Provide the [x, y] coordinate of the cell's center where the given text is located.  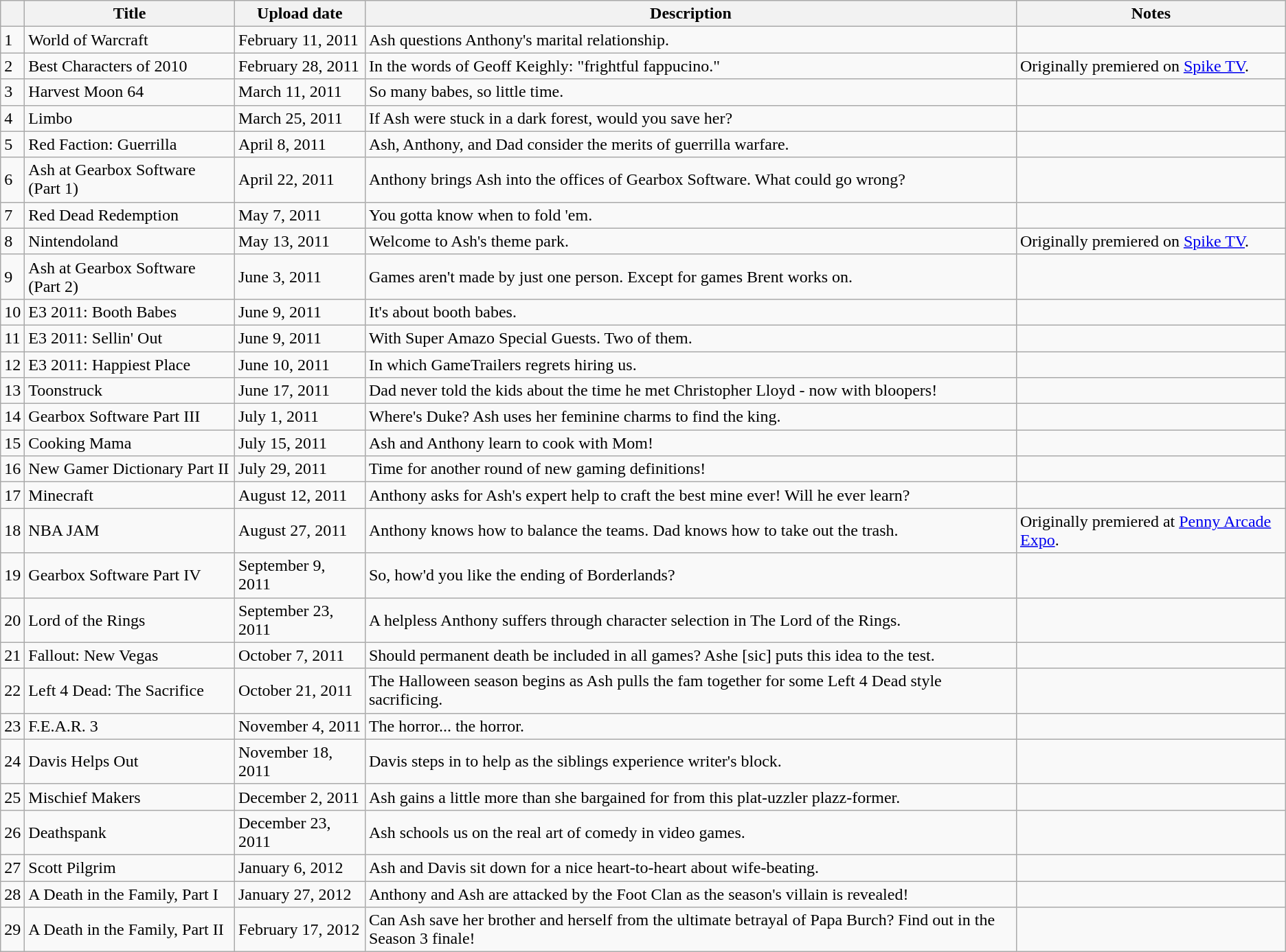
2 [12, 66]
13 [12, 391]
Cooking Mama [130, 443]
E3 2011: Happiest Place [130, 365]
Ash at Gearbox Software (Part 2) [130, 276]
Should permanent death be included in all games? Ashe [sic] puts this idea to the test. [690, 655]
Deathspank [130, 832]
E3 2011: Sellin' Out [130, 338]
Gearbox Software Part III [130, 417]
26 [12, 832]
June 10, 2011 [300, 365]
Ash questions Anthony's marital relationship. [690, 40]
August 27, 2011 [300, 530]
Anthony knows how to balance the teams. Dad knows how to take out the trash. [690, 530]
With Super Amazo Special Guests. Two of them. [690, 338]
11 [12, 338]
Where's Duke? Ash uses her feminine charms to find the king. [690, 417]
Davis Helps Out [130, 761]
Can Ash save her brother and herself from the ultimate betrayal of Papa Burch? Find out in the Season 3 finale! [690, 930]
20 [12, 620]
Gearbox Software Part IV [130, 576]
Originally premiered at Penny Arcade Expo. [1151, 530]
Mischief Makers [130, 797]
A Death in the Family, Part II [130, 930]
The horror... the horror. [690, 726]
9 [12, 276]
Davis steps in to help as the siblings experience writer's block. [690, 761]
Time for another round of new gaming definitions! [690, 469]
October 7, 2011 [300, 655]
Ash and Anthony learn to cook with Mom! [690, 443]
Ash at Gearbox Software (Part 1) [130, 180]
Anthony and Ash are attacked by the Foot Clan as the season's villain is revealed! [690, 894]
February 17, 2012 [300, 930]
Harvest Moon 64 [130, 92]
World of Warcraft [130, 40]
If Ash were stuck in a dark forest, would you save her? [690, 118]
It's about booth babes. [690, 312]
So, how'd you like the ending of Borderlands? [690, 576]
Red Faction: Guerrilla [130, 144]
So many babes, so little time. [690, 92]
Limbo [130, 118]
In the words of Geoff Keighly: "frightful fappucino." [690, 66]
Red Dead Redemption [130, 215]
NBA JAM [130, 530]
Games aren't made by just one person. Except for games Brent works on. [690, 276]
27 [12, 868]
7 [12, 215]
22 [12, 691]
Description [690, 14]
February 11, 2011 [300, 40]
18 [12, 530]
Welcome to Ash's theme park. [690, 241]
6 [12, 180]
Dad never told the kids about the time he met Christopher Lloyd - now with bloopers! [690, 391]
November 18, 2011 [300, 761]
You gotta know when to fold 'em. [690, 215]
A helpless Anthony suffers through character selection in The Lord of the Rings. [690, 620]
July 1, 2011 [300, 417]
10 [12, 312]
September 23, 2011 [300, 620]
May 13, 2011 [300, 241]
Nintendoland [130, 241]
New Gamer Dictionary Part II [130, 469]
June 17, 2011 [300, 391]
August 12, 2011 [300, 495]
28 [12, 894]
November 4, 2011 [300, 726]
Best Characters of 2010 [130, 66]
June 3, 2011 [300, 276]
4 [12, 118]
15 [12, 443]
September 9, 2011 [300, 576]
Notes [1151, 14]
Scott Pilgrim [130, 868]
December 2, 2011 [300, 797]
Left 4 Dead: The Sacrifice [130, 691]
July 15, 2011 [300, 443]
January 6, 2012 [300, 868]
Lord of the Rings [130, 620]
Title [130, 14]
April 22, 2011 [300, 180]
Toonstruck [130, 391]
March 11, 2011 [300, 92]
Ash, Anthony, and Dad consider the merits of guerrilla warfare. [690, 144]
Upload date [300, 14]
17 [12, 495]
8 [12, 241]
A Death in the Family, Part I [130, 894]
21 [12, 655]
23 [12, 726]
October 21, 2011 [300, 691]
Anthony asks for Ash's expert help to craft the best mine ever! Will he ever learn? [690, 495]
The Halloween season begins as Ash pulls the fam together for some Left 4 Dead style sacrificing. [690, 691]
29 [12, 930]
F.E.A.R. 3 [130, 726]
25 [12, 797]
24 [12, 761]
Ash gains a little more than she bargained for from this plat-uzzler plazz-former. [690, 797]
19 [12, 576]
5 [12, 144]
1 [12, 40]
May 7, 2011 [300, 215]
April 8, 2011 [300, 144]
Ash schools us on the real art of comedy in video games. [690, 832]
E3 2011: Booth Babes [130, 312]
Minecraft [130, 495]
3 [12, 92]
12 [12, 365]
March 25, 2011 [300, 118]
July 29, 2011 [300, 469]
January 27, 2012 [300, 894]
Anthony brings Ash into the offices of Gearbox Software. What could go wrong? [690, 180]
Ash and Davis sit down for a nice heart-to-heart about wife-beating. [690, 868]
December 23, 2011 [300, 832]
14 [12, 417]
In which GameTrailers regrets hiring us. [690, 365]
February 28, 2011 [300, 66]
16 [12, 469]
Fallout: New Vegas [130, 655]
